Return the [X, Y] coordinate for the center point of the cell that contains the specified text.  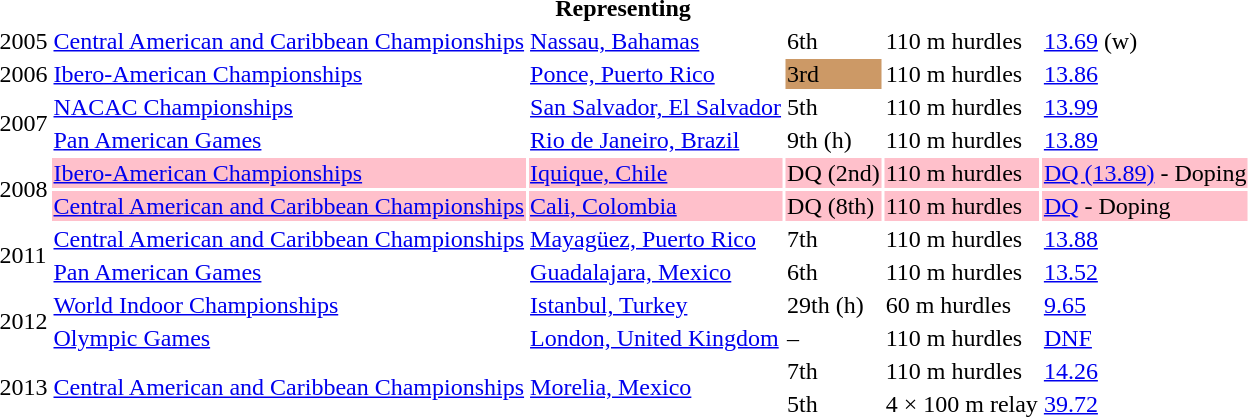
Nassau, Bahamas [656, 41]
Ponce, Puerto Rico [656, 74]
5th [834, 107]
– [834, 338]
13.89 [1145, 140]
DQ - Doping [1145, 206]
29th (h) [834, 305]
Mayagüez, Puerto Rico [656, 239]
60 m hurdles [962, 305]
Iquique, Chile [656, 173]
DQ (8th) [834, 206]
14.26 [1145, 371]
Rio de Janeiro, Brazil [656, 140]
13.86 [1145, 74]
9th (h) [834, 140]
London, United Kingdom [656, 338]
NACAC Championships [289, 107]
Cali, Colombia [656, 206]
13.99 [1145, 107]
Olympic Games [289, 338]
Istanbul, Turkey [656, 305]
DNF [1145, 338]
Guadalajara, Mexico [656, 272]
DQ (13.89) - Doping [1145, 173]
13.52 [1145, 272]
3rd [834, 74]
San Salvador, El Salvador [656, 107]
9.65 [1145, 305]
DQ (2nd) [834, 173]
13.69 (w) [1145, 41]
13.88 [1145, 239]
World Indoor Championships [289, 305]
